For the text-containing cell, return its midpoint in [x, y] coordinate format. 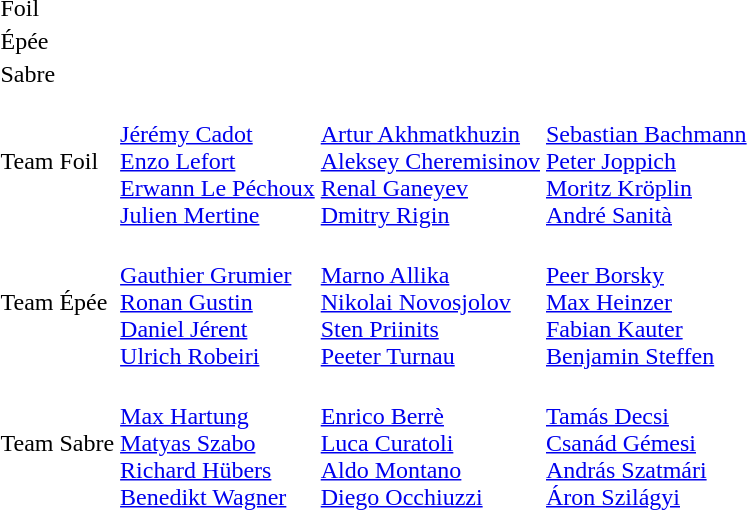
Artur AkhmatkhuzinAleksey CheremisinovRenal GaneyevDmitry Rigin [430, 161]
Gauthier GrumierRonan GustinDaniel JérentUlrich Robeiri [218, 302]
Marno AllikaNikolai NovosjolovSten PriinitsPeeter Turnau [430, 302]
Jérémy CadotEnzo LefortErwann Le PéchouxJulien Mertine [218, 161]
